Pinpoint the cell where the given text exists, returning its (x, y) midpoint coordinate. 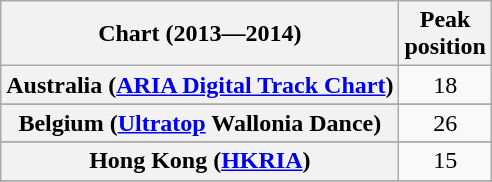
Chart (2013—2014) (200, 34)
15 (445, 161)
Belgium (Ultratop Wallonia Dance) (200, 123)
26 (445, 123)
18 (445, 85)
Australia (ARIA Digital Track Chart) (200, 85)
Peakposition (445, 34)
Hong Kong (HKRIA) (200, 161)
